Locate the cell with the specified text and output its (X, Y) center coordinate. 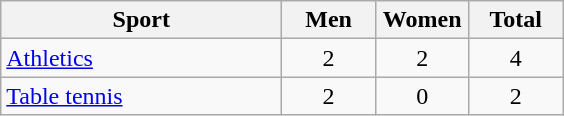
Women (422, 20)
Athletics (142, 58)
Table tennis (142, 96)
Men (329, 20)
4 (516, 58)
Total (516, 20)
0 (422, 96)
Sport (142, 20)
